Scan for the cell matching the given text and deliver its [X, Y] coordinate at center. 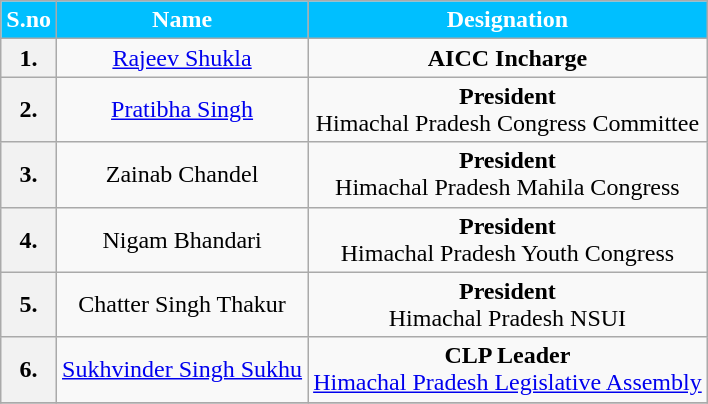
6. [29, 370]
CLP LeaderHimachal Pradesh Legislative Assembly [508, 370]
5. [29, 304]
S.no [29, 20]
Designation [508, 20]
Nigam Bhandari [182, 240]
3. [29, 174]
Chatter Singh Thakur [182, 304]
PresidentHimachal Pradesh Youth Congress [508, 240]
Pratibha Singh [182, 110]
2. [29, 110]
PresidentHimachal Pradesh NSUI [508, 304]
PresidentHimachal Pradesh Mahila Congress [508, 174]
Sukhvinder Singh Sukhu [182, 370]
PresidentHimachal Pradesh Congress Committee [508, 110]
Zainab Chandel [182, 174]
4. [29, 240]
Name [182, 20]
1. [29, 58]
Rajeev Shukla [182, 58]
AICC Incharge [508, 58]
